Scan for the cell matching the given text and deliver its [X, Y] coordinate at center. 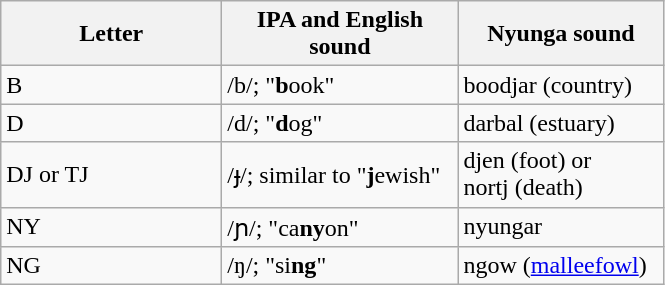
D [112, 123]
/ɲ/; "canyon" [340, 227]
IPA and English sound [340, 34]
NY [112, 227]
Nyunga sound [561, 34]
/ŋ/; "sing" [340, 266]
ngow (malleefowl) [561, 266]
DJ or TJ [112, 174]
nyungar [561, 227]
/b/; "book" [340, 85]
B [112, 85]
djen (foot) or nortj (death) [561, 174]
boodjar (country) [561, 85]
Letter [112, 34]
NG [112, 266]
darbal (estuary) [561, 123]
/d/; "dog" [340, 123]
/ɟ/; similar to "jewish" [340, 174]
